Identify which cell holds the provided text, then report its (x, y) central coordinate. 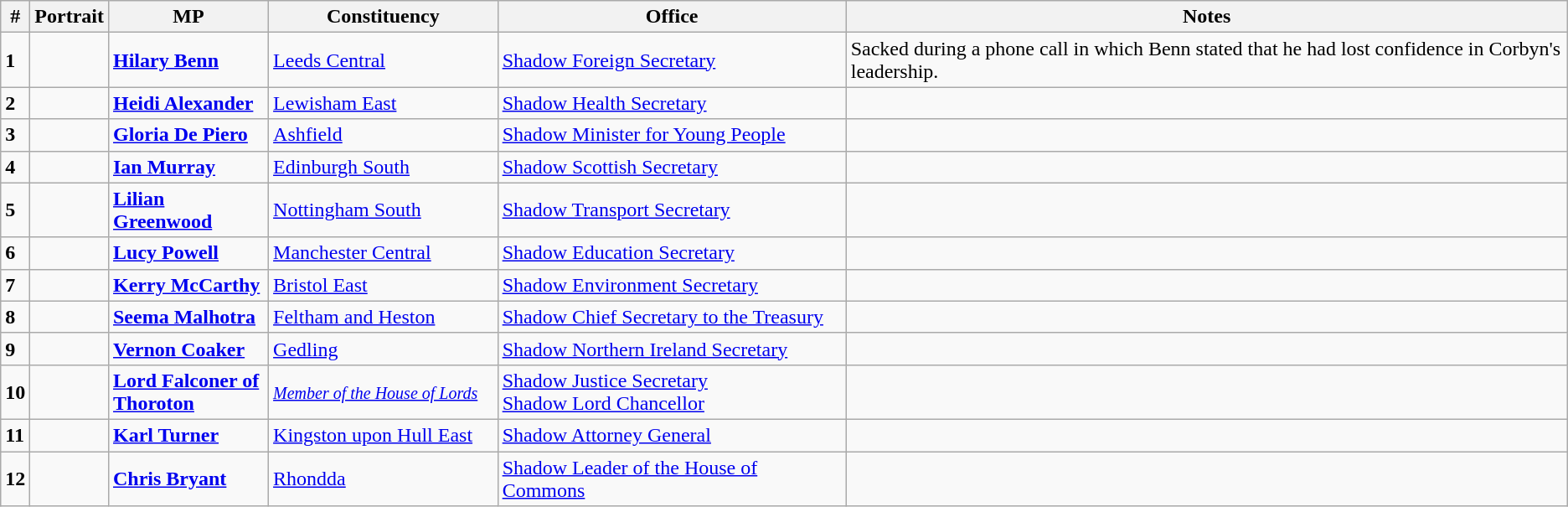
Bristol East (384, 285)
Shadow Minister for Young People (672, 135)
6 (15, 253)
10 (15, 392)
Shadow Chief Secretary to the Treasury (672, 317)
Shadow Attorney General (672, 435)
Seema Malhotra (188, 317)
Rhondda (384, 478)
3 (15, 135)
Gloria De Piero (188, 135)
Shadow Transport Secretary (672, 210)
Hilary Benn (188, 60)
Ian Murray (188, 167)
Nottingham South (384, 210)
9 (15, 349)
Notes (1206, 17)
1 (15, 60)
Shadow Leader of the House of Commons (672, 478)
Kingston upon Hull East (384, 435)
Shadow Northern Ireland Secretary (672, 349)
7 (15, 285)
MP (188, 17)
Edinburgh South (384, 167)
Shadow Scottish Secretary (672, 167)
Gedling (384, 349)
Lucy Powell (188, 253)
2 (15, 103)
11 (15, 435)
Member of the House of Lords (384, 392)
5 (15, 210)
Feltham and Heston (384, 317)
Vernon Coaker (188, 349)
Constituency (384, 17)
Kerry McCarthy (188, 285)
Lord Falconer of Thoroton (188, 392)
Portrait (70, 17)
Shadow Foreign Secretary (672, 60)
Ashfield (384, 135)
Heidi Alexander (188, 103)
8 (15, 317)
12 (15, 478)
Karl Turner (188, 435)
Office (672, 17)
Shadow Health Secretary (672, 103)
Chris Bryant (188, 478)
# (15, 17)
Shadow Environment Secretary (672, 285)
4 (15, 167)
Shadow Justice SecretaryShadow Lord Chancellor (672, 392)
Leeds Central (384, 60)
Manchester Central (384, 253)
Shadow Education Secretary (672, 253)
Lewisham East (384, 103)
Lilian Greenwood (188, 210)
Sacked during a phone call in which Benn stated that he had lost confidence in Corbyn's leadership. (1206, 60)
